Locate the cell with the specified text and output its [X, Y] center coordinate. 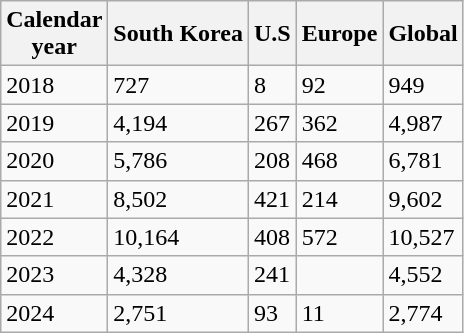
2019 [54, 123]
Calendaryear [54, 34]
267 [272, 123]
South Korea [178, 34]
4,987 [423, 123]
2023 [54, 275]
10,527 [423, 237]
468 [340, 161]
572 [340, 237]
408 [272, 237]
10,164 [178, 237]
Global [423, 34]
11 [340, 313]
9,602 [423, 199]
2018 [54, 85]
421 [272, 199]
2,774 [423, 313]
2021 [54, 199]
2022 [54, 237]
4,328 [178, 275]
2,751 [178, 313]
Europe [340, 34]
241 [272, 275]
4,552 [423, 275]
8 [272, 85]
93 [272, 313]
727 [178, 85]
2024 [54, 313]
6,781 [423, 161]
2020 [54, 161]
362 [340, 123]
949 [423, 85]
5,786 [178, 161]
208 [272, 161]
8,502 [178, 199]
92 [340, 85]
4,194 [178, 123]
U.S [272, 34]
214 [340, 199]
